Extract the [X, Y] coordinate from the center of the cell holding the provided text.  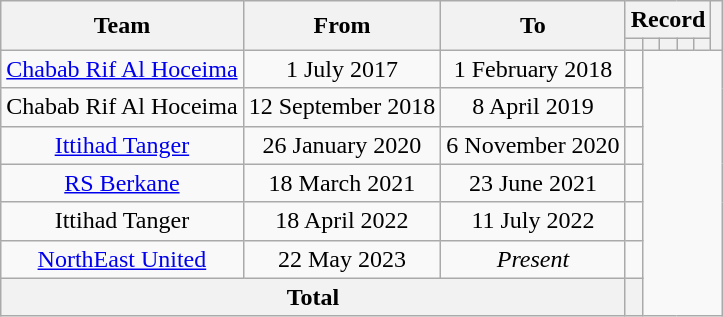
From [342, 26]
26 January 2020 [342, 145]
18 March 2021 [342, 183]
NorthEast United [122, 259]
Total [313, 297]
Record [668, 20]
22 May 2023 [342, 259]
11 July 2022 [533, 221]
RS Berkane [122, 183]
6 November 2020 [533, 145]
Present [533, 259]
8 April 2019 [533, 107]
To [533, 26]
Team [122, 26]
23 June 2021 [533, 183]
1 July 2017 [342, 69]
12 September 2018 [342, 107]
1 February 2018 [533, 69]
18 April 2022 [342, 221]
